Extract the [x, y] coordinate from the center of the cell holding the provided text.  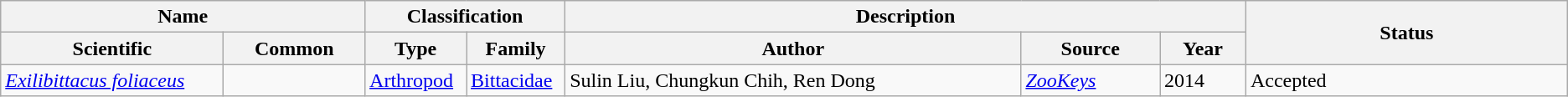
ZooKeys [1091, 80]
Common [295, 48]
Year [1203, 48]
Sulin Liu, Chungkun Chih, Ren Dong [793, 80]
Accepted [1406, 80]
Source [1091, 48]
Name [183, 17]
2014 [1203, 80]
Description [906, 17]
Arthropod [415, 80]
Bittacidae [516, 80]
Author [793, 48]
Family [516, 48]
Classification [466, 17]
Scientific [112, 48]
Type [415, 48]
Exilibittacus foliaceus [112, 80]
Status [1406, 33]
